For the text-containing cell, return its midpoint in (X, Y) coordinate format. 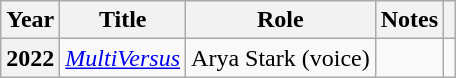
Role (281, 20)
MultiVersus (123, 58)
Notes (409, 20)
2022 (30, 58)
Title (123, 20)
Year (30, 20)
Arya Stark (voice) (281, 58)
